Capture the cell that displays the provided text and extract its (x, y) central coordinate. 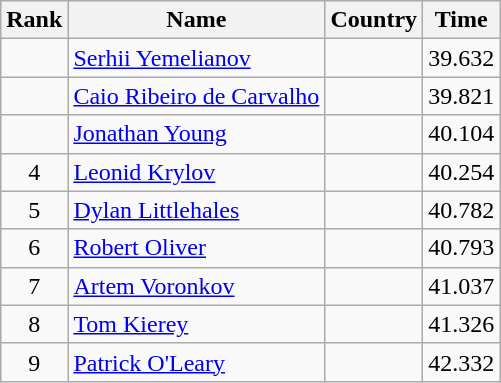
Caio Ribeiro de Carvalho (196, 96)
Leonid Krylov (196, 172)
Time (462, 20)
40.104 (462, 134)
Patrick O'Leary (196, 362)
Serhii Yemelianov (196, 58)
40.782 (462, 210)
8 (34, 324)
Robert Oliver (196, 248)
40.793 (462, 248)
6 (34, 248)
Jonathan Young (196, 134)
41.037 (462, 286)
Dylan Littlehales (196, 210)
Rank (34, 20)
7 (34, 286)
9 (34, 362)
39.821 (462, 96)
5 (34, 210)
39.632 (462, 58)
42.332 (462, 362)
Country (374, 20)
Tom Kierey (196, 324)
4 (34, 172)
40.254 (462, 172)
Artem Voronkov (196, 286)
Name (196, 20)
41.326 (462, 324)
